Pinpoint the cell where the given text exists, returning its (X, Y) midpoint coordinate. 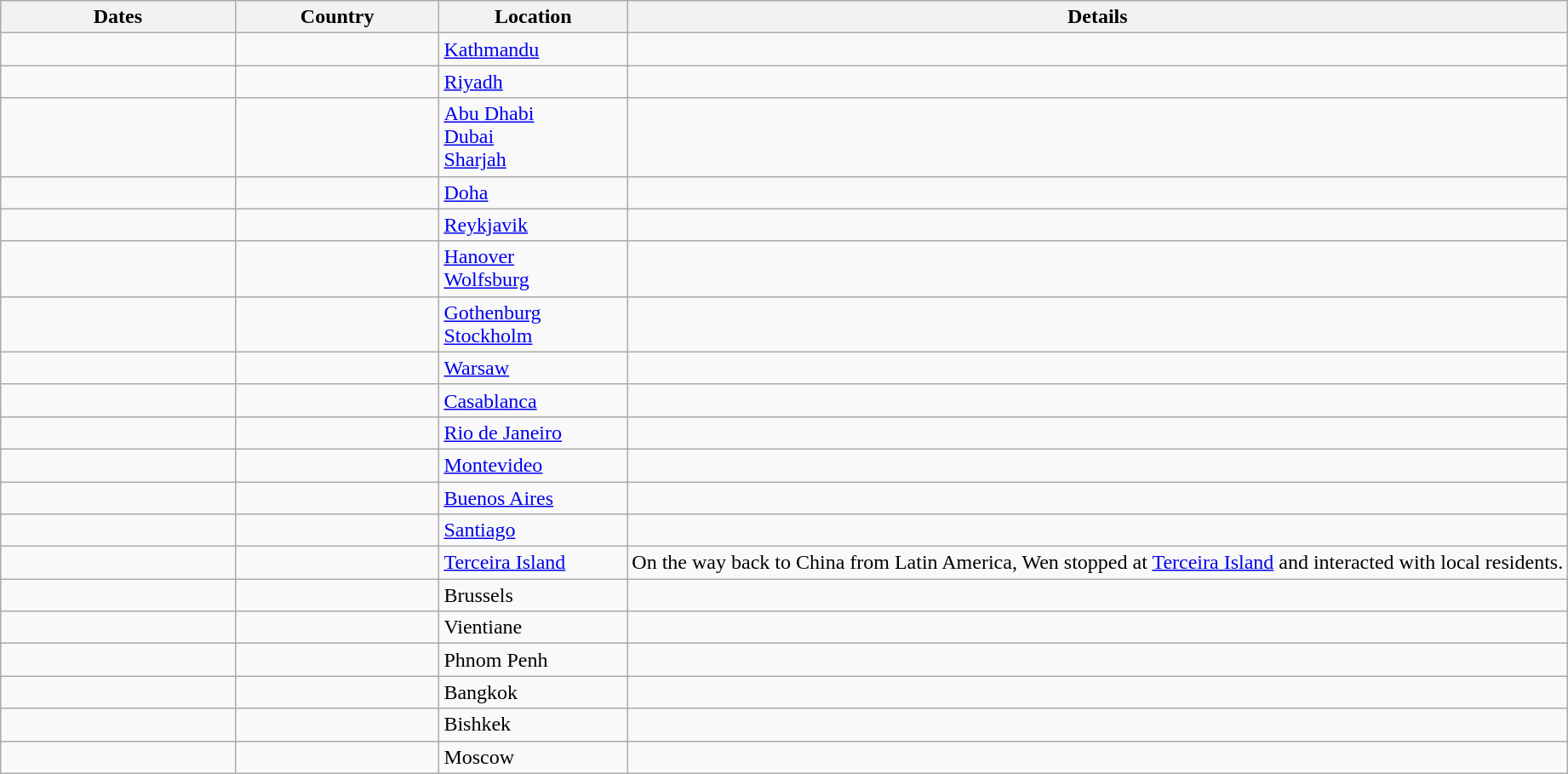
Bishkek (533, 725)
Bangkok (533, 692)
Buenos Aires (533, 498)
Santiago (533, 530)
Doha (533, 192)
Vientiane (533, 628)
Terceira Island (533, 563)
Rio de Janeiro (533, 433)
Moscow (533, 757)
Brussels (533, 595)
Country (337, 17)
Location (533, 17)
Abu DhabiDubaiSharjah (533, 137)
Details (1098, 17)
Riyadh (533, 82)
Phnom Penh (533, 660)
Dates (117, 17)
HanoverWolfsburg (533, 269)
Montevideo (533, 465)
Casablanca (533, 400)
Kathmandu (533, 49)
GothenburgStockholm (533, 324)
Warsaw (533, 368)
Reykjavik (533, 225)
On the way back to China from Latin America, Wen stopped at Terceira Island and interacted with local residents. (1098, 563)
